Find where the given text appears and provide that cell's center as (X, Y) coordinate. 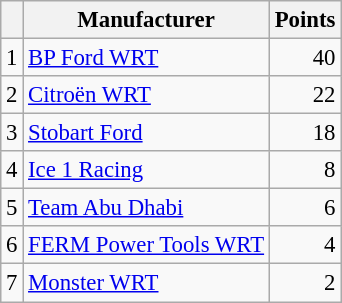
5 (12, 208)
40 (304, 58)
3 (12, 133)
1 (12, 58)
8 (304, 170)
Monster WRT (146, 283)
FERM Power Tools WRT (146, 245)
18 (304, 133)
BP Ford WRT (146, 58)
Manufacturer (146, 20)
Citroën WRT (146, 95)
Points (304, 20)
Team Abu Dhabi (146, 208)
7 (12, 283)
Stobart Ford (146, 133)
22 (304, 95)
Ice 1 Racing (146, 170)
